Detect which cell encompasses the target text, then output its [X, Y] center coordinate. 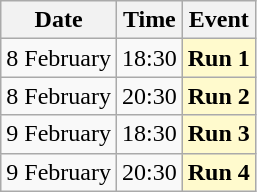
Date [59, 20]
Time [149, 20]
Run 1 [218, 58]
Run 3 [218, 134]
Run 4 [218, 172]
Event [218, 20]
Run 2 [218, 96]
